Output the (X, Y) coordinate of the center of the cell containing the given text.  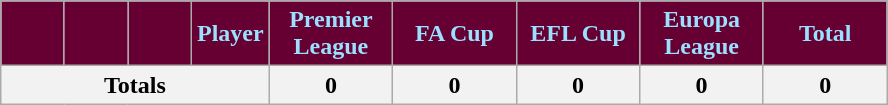
Total (825, 34)
EFL Cup (578, 34)
Premier League (331, 34)
Player (230, 34)
FA Cup (455, 34)
Europa League (702, 34)
Totals (135, 85)
